Search for the cell housing the specified text and yield its (x, y) center coordinate. 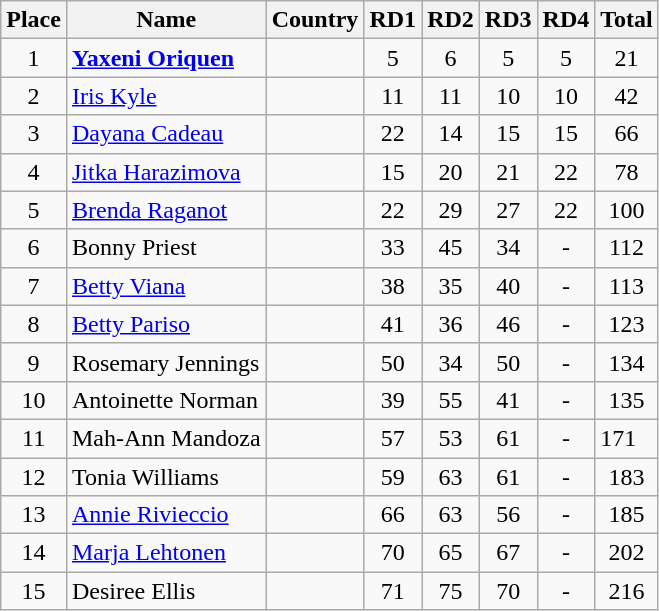
Name (166, 20)
38 (393, 286)
Brenda Raganot (166, 210)
46 (508, 324)
112 (627, 248)
29 (451, 210)
RD3 (508, 20)
183 (627, 477)
4 (34, 172)
Betty Viana (166, 286)
Dayana Cadeau (166, 134)
78 (627, 172)
7 (34, 286)
Bonny Priest (166, 248)
Betty Pariso (166, 324)
12 (34, 477)
134 (627, 362)
53 (451, 438)
57 (393, 438)
123 (627, 324)
100 (627, 210)
8 (34, 324)
216 (627, 591)
2 (34, 96)
1 (34, 58)
75 (451, 591)
Yaxeni Oriquen (166, 58)
35 (451, 286)
39 (393, 400)
55 (451, 400)
RD4 (566, 20)
45 (451, 248)
Rosemary Jennings (166, 362)
Annie Rivieccio (166, 515)
RD1 (393, 20)
Antoinette Norman (166, 400)
9 (34, 362)
Tonia Williams (166, 477)
71 (393, 591)
135 (627, 400)
40 (508, 286)
171 (627, 438)
65 (451, 553)
Total (627, 20)
42 (627, 96)
Desiree Ellis (166, 591)
27 (508, 210)
20 (451, 172)
113 (627, 286)
33 (393, 248)
3 (34, 134)
67 (508, 553)
Country (315, 20)
Place (34, 20)
202 (627, 553)
Jitka Harazimova (166, 172)
13 (34, 515)
Iris Kyle (166, 96)
185 (627, 515)
RD2 (451, 20)
59 (393, 477)
56 (508, 515)
Mah-Ann Mandoza (166, 438)
36 (451, 324)
Marja Lehtonen (166, 553)
